Return [X, Y] of the center of cell containing provided text 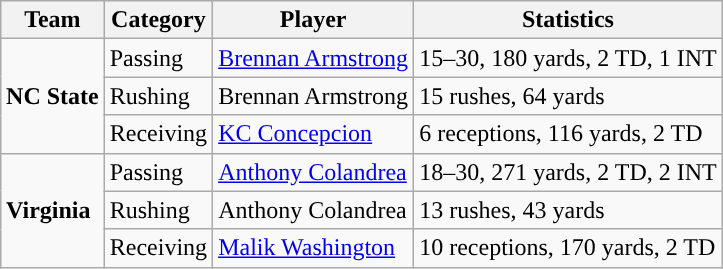
Virginia [53, 210]
Team [53, 20]
13 rushes, 43 yards [568, 210]
15 rushes, 64 yards [568, 96]
Statistics [568, 20]
6 receptions, 116 yards, 2 TD [568, 134]
Category [158, 20]
10 receptions, 170 yards, 2 TD [568, 248]
Malik Washington [314, 248]
18–30, 271 yards, 2 TD, 2 INT [568, 172]
15–30, 180 yards, 2 TD, 1 INT [568, 58]
Player [314, 20]
NC State [53, 96]
KC Concepcion [314, 134]
